Capture the cell that displays the provided text and extract its (x, y) central coordinate. 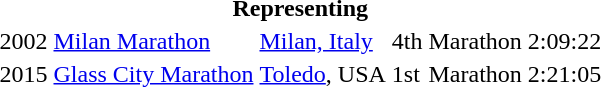
4th (407, 41)
Milan Marathon (154, 41)
Marathon (475, 41)
Milan, Italy (322, 41)
